For the text-containing cell, return its midpoint in [x, y] coordinate format. 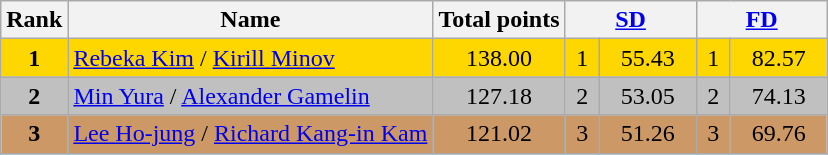
Rebeka Kim / Kirill Minov [250, 58]
SD [630, 20]
Rank [34, 20]
74.13 [778, 96]
138.00 [499, 58]
55.43 [648, 58]
Name [250, 20]
51.26 [648, 134]
53.05 [648, 96]
69.76 [778, 134]
FD [762, 20]
Total points [499, 20]
121.02 [499, 134]
Lee Ho-jung / Richard Kang-in Kam [250, 134]
82.57 [778, 58]
127.18 [499, 96]
Min Yura / Alexander Gamelin [250, 96]
